Search for the cell housing the specified text and yield its [X, Y] center coordinate. 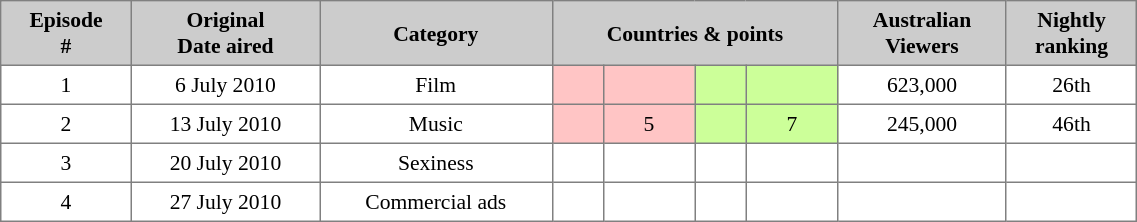
46th [1072, 124]
Nightlyranking [1072, 33]
Sexiness [436, 162]
Countries & points [695, 33]
26th [1072, 84]
20 July 2010 [225, 162]
245,000 [922, 124]
2 [66, 124]
13 July 2010 [225, 124]
Episode# [66, 33]
Category [436, 33]
623,000 [922, 84]
3 [66, 162]
1 [66, 84]
4 [66, 202]
Music [436, 124]
Commercial ads [436, 202]
AustralianViewers [922, 33]
Film [436, 84]
6 July 2010 [225, 84]
OriginalDate aired [225, 33]
27 July 2010 [225, 202]
7 [792, 124]
5 [649, 124]
